Detect which cell encompasses the target text, then output its [x, y] center coordinate. 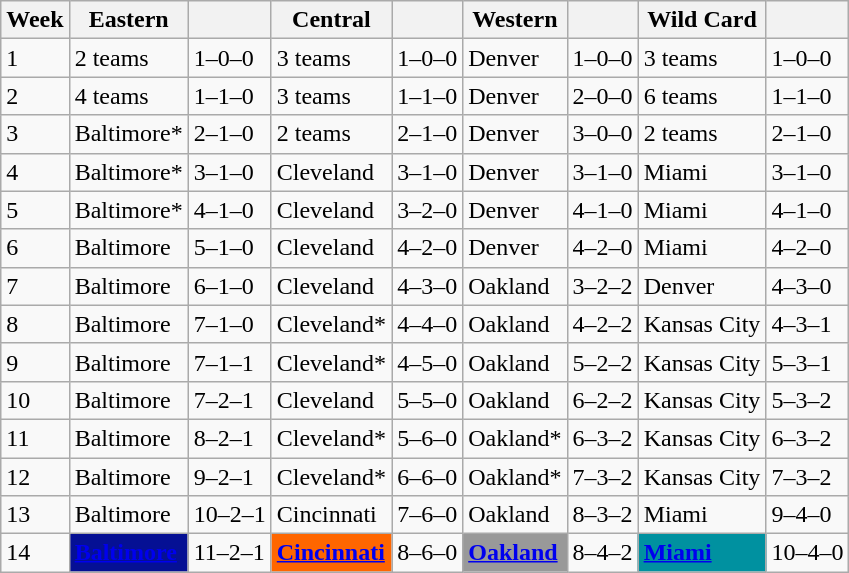
5–6–0 [428, 438]
9–2–1 [230, 477]
5–3–1 [808, 362]
3–0–0 [602, 134]
2 [35, 96]
10–4–0 [808, 553]
Eastern [128, 20]
8 [35, 324]
11–2–1 [230, 553]
5–3–2 [808, 400]
5–2–2 [602, 362]
4–2–2 [602, 324]
8–6–0 [428, 553]
6–6–0 [428, 477]
3–2–2 [602, 286]
Central [331, 20]
8–4–2 [602, 553]
10–2–1 [230, 515]
Week [35, 20]
1 [35, 58]
8–2–1 [230, 438]
6 [35, 248]
7–2–1 [230, 400]
7–1–1 [230, 362]
7–1–0 [230, 324]
6 teams [702, 96]
9–4–0 [808, 515]
4 teams [128, 96]
4–5–0 [428, 362]
4 [35, 172]
5–1–0 [230, 248]
11 [35, 438]
7–6–0 [428, 515]
13 [35, 515]
8–3–2 [602, 515]
Wild Card [702, 20]
6–2–2 [602, 400]
3–2–0 [428, 210]
9 [35, 362]
5 [35, 210]
7 [35, 286]
5–5–0 [428, 400]
6–1–0 [230, 286]
4–3–1 [808, 324]
12 [35, 477]
3 [35, 134]
4–4–0 [428, 324]
2–0–0 [602, 96]
Western [515, 20]
10 [35, 400]
14 [35, 553]
